From the cell containing the given text, extract its center point as (x, y) coordinate. 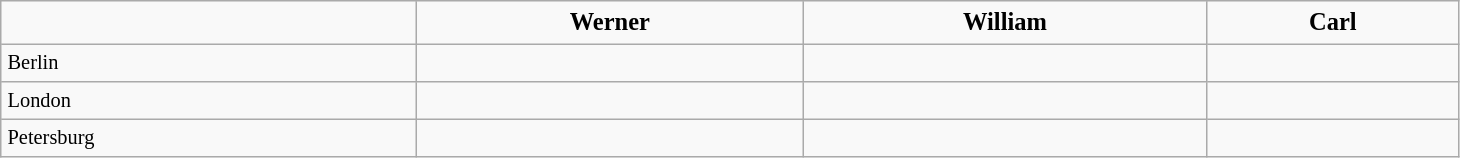
Petersburg (208, 138)
Carl (1332, 22)
London (208, 100)
Werner (610, 22)
Berlin (208, 63)
William (1006, 22)
